Pinpoint the cell where the given text exists, returning its [X, Y] midpoint coordinate. 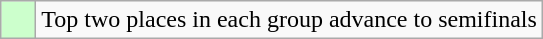
Top two places in each group advance to semifinals [290, 20]
